Locate the cell with the specified text and output its [x, y] center coordinate. 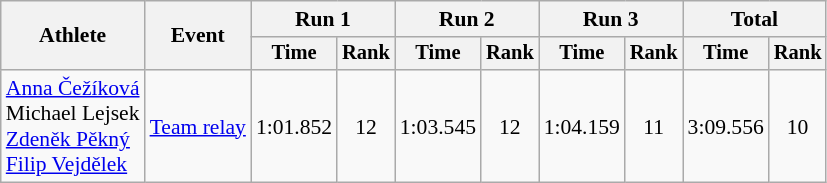
1:01.852 [294, 126]
11 [654, 126]
1:03.545 [438, 126]
1:04.159 [582, 126]
Run 1 [323, 19]
Team relay [198, 126]
10 [798, 126]
Run 2 [467, 19]
3:09.556 [726, 126]
Anna ČežíkováMichael LejsekZdeněk PěknýFilip Vejdělek [73, 126]
Total [755, 19]
Event [198, 36]
Run 3 [611, 19]
Athlete [73, 36]
